Output the (X, Y) coordinate of the center of the cell containing the given text.  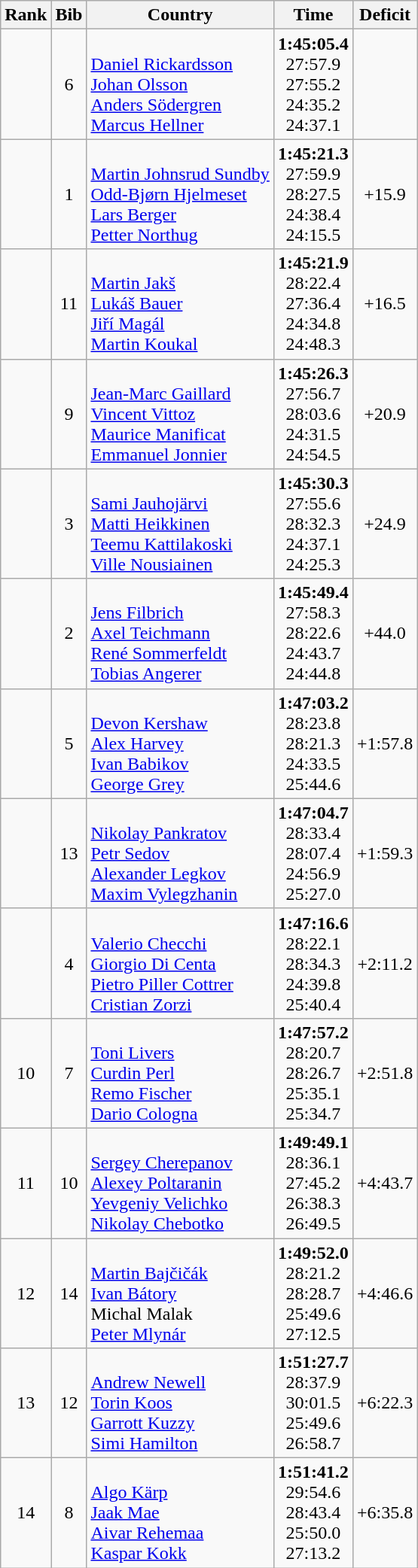
Martin Jakš Lukáš BauerJiří MagálMartin Koukal (180, 304)
Daniel Rickardsson Johan OlssonAnders SödergrenMarcus Hellner (180, 84)
Toni Livers Curdin PerlRemo FischerDario Cologna (180, 1073)
1:45:49.427:58.328:22.624:43.724:44.8 (313, 634)
Deficit (384, 15)
1:51:27.728:37.930:01.525:49.626:58.7 (313, 1403)
Bib (69, 15)
+4:46.6 (384, 1293)
1:45:21.928:22.427:36.424:34.824:48.3 (313, 304)
Devon Kershaw Alex HarveyIvan BabikovGeorge Grey (180, 743)
1:47:03.228:23.828:21.324:33.525:44.6 (313, 743)
+15.9 (384, 194)
+24.9 (384, 524)
+2:11.2 (384, 963)
Jean-Marc Gaillard Vincent VittozMaurice ManificatEmmanuel Jonnier (180, 414)
Valerio Checchi Giorgio Di CentaPietro Piller CottrerCristian Zorzi (180, 963)
1:45:05.427:57.927:55.224:35.224:37.1 (313, 84)
9 (69, 414)
Algo Kärp Jaak MaeAivar RehemaaKaspar Kokk (180, 1513)
+20.9 (384, 414)
1:47:16.628:22.128:34.324:39.825:40.4 (313, 963)
3 (69, 524)
Jens Filbrich Axel TeichmannRené SommerfeldtTobias Angerer (180, 634)
8 (69, 1513)
1:47:04.728:33.428:07.424:56.925:27.0 (313, 853)
1:45:21.3 27:59.928:27.524:38.424:15.5 (313, 194)
Andrew Newell Torin KoosGarrott KuzzySimi Hamilton (180, 1403)
Sami Jauhojärvi Matti HeikkinenTeemu KattilakoskiVille Nousiainen (180, 524)
+6:22.3 (384, 1403)
+2:51.8 (384, 1073)
Martin Johnsrud Sundby Odd-Bjørn HjelmesetLars BergerPetter Northug (180, 194)
6 (69, 84)
1:49:49.128:36.127:45.226:38.326:49.5 (313, 1183)
1:45:30.327:55.628:32.324:37.124:25.3 (313, 524)
+1:57.8 (384, 743)
+16.5 (384, 304)
1:49:52.028:21.228:28.725:49.627:12.5 (313, 1293)
Nikolay Pankratov Petr SedovAlexander LegkovMaxim Vylegzhanin (180, 853)
1:51:41.229:54.628:43.425:50.027:13.2 (313, 1513)
Sergey Cherepanov Alexey PoltaraninYevgeniy VelichkoNikolay Chebotko (180, 1183)
+1:59.3 (384, 853)
+44.0 (384, 634)
Time (313, 15)
5 (69, 743)
1:47:57.228:20.728:26.725:35.125:34.7 (313, 1073)
Rank (26, 15)
1 (69, 194)
Country (180, 15)
2 (69, 634)
+6:35.8 (384, 1513)
+4:43.7 (384, 1183)
4 (69, 963)
1:45:26.327:56.728:03.624:31.524:54.5 (313, 414)
Martin Bajčičák Ivan BátoryMichal MalakPeter Mlynár (180, 1293)
7 (69, 1073)
